Find where the given text appears and provide that cell's center as (X, Y) coordinate. 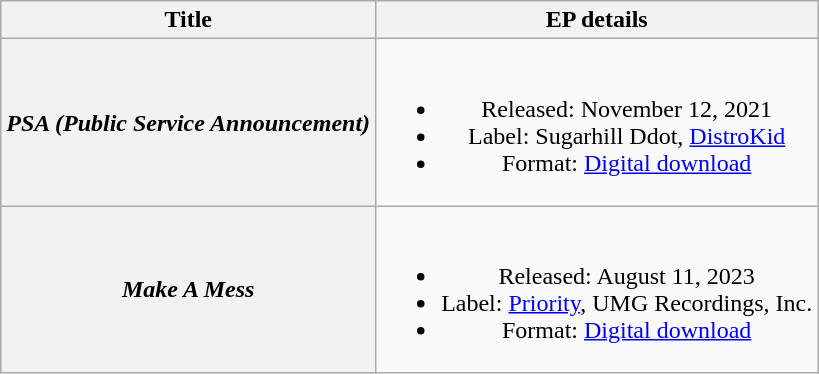
Title (188, 20)
Released: August 11, 2023Label: Priority, UMG Recordings, Inc.Format: Digital download (597, 290)
Make A Mess (188, 290)
EP details (597, 20)
PSA (Public Service Announcement) (188, 122)
Released: November 12, 2021Label: Sugarhill Ddot, DistroKidFormat: Digital download (597, 122)
